Detect which cell encompasses the target text, then output its [X, Y] center coordinate. 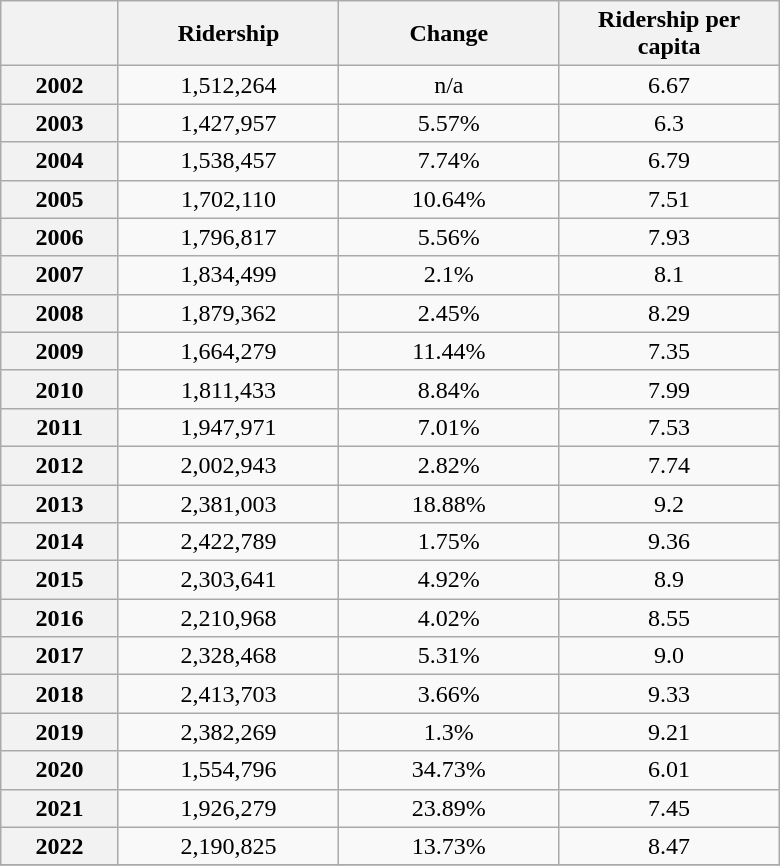
7.45 [669, 808]
2017 [60, 656]
2,002,943 [228, 465]
2008 [60, 313]
2.1% [449, 275]
2019 [60, 732]
8.29 [669, 313]
34.73% [449, 770]
2012 [60, 465]
2.82% [449, 465]
4.02% [449, 618]
2007 [60, 275]
1,664,279 [228, 351]
7.51 [669, 199]
1,538,457 [228, 161]
2,413,703 [228, 694]
1.3% [449, 732]
3.66% [449, 694]
6.3 [669, 123]
1,834,499 [228, 275]
11.44% [449, 351]
7.53 [669, 427]
Ridership [228, 34]
2015 [60, 580]
2021 [60, 808]
5.31% [449, 656]
2,382,269 [228, 732]
9.21 [669, 732]
9.0 [669, 656]
7.74 [669, 465]
Ridership per capita [669, 34]
1,512,264 [228, 85]
n/a [449, 85]
9.2 [669, 503]
9.36 [669, 542]
1,427,957 [228, 123]
2022 [60, 846]
2018 [60, 694]
7.93 [669, 237]
1.75% [449, 542]
2002 [60, 85]
2020 [60, 770]
2004 [60, 161]
8.9 [669, 580]
2,422,789 [228, 542]
2,328,468 [228, 656]
4.92% [449, 580]
2005 [60, 199]
2,303,641 [228, 580]
Change [449, 34]
6.01 [669, 770]
18.88% [449, 503]
1,879,362 [228, 313]
2011 [60, 427]
8.47 [669, 846]
2006 [60, 237]
1,796,817 [228, 237]
13.73% [449, 846]
7.99 [669, 389]
2016 [60, 618]
1,811,433 [228, 389]
2009 [60, 351]
9.33 [669, 694]
2003 [60, 123]
2,190,825 [228, 846]
10.64% [449, 199]
1,702,110 [228, 199]
2,381,003 [228, 503]
6.67 [669, 85]
2013 [60, 503]
1,554,796 [228, 770]
6.79 [669, 161]
23.89% [449, 808]
8.84% [449, 389]
8.55 [669, 618]
7.35 [669, 351]
2,210,968 [228, 618]
2014 [60, 542]
5.56% [449, 237]
2.45% [449, 313]
7.74% [449, 161]
1,947,971 [228, 427]
7.01% [449, 427]
8.1 [669, 275]
2010 [60, 389]
1,926,279 [228, 808]
5.57% [449, 123]
